Extract the (x, y) coordinate from the center of the cell holding the provided text.  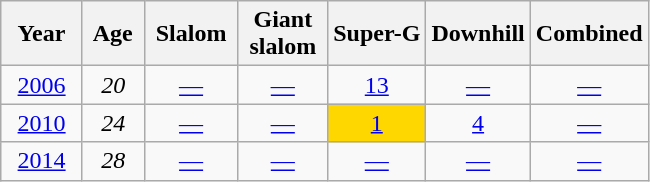
13 (377, 85)
Super-G (377, 34)
Downhill (478, 34)
Year (42, 34)
20 (113, 85)
Combined (589, 34)
1 (377, 123)
2006 (42, 85)
4 (478, 123)
28 (113, 161)
Slalom (191, 34)
Giant slalom (283, 34)
2014 (42, 161)
24 (113, 123)
Age (113, 34)
2010 (42, 123)
